Find where the given text appears and provide that cell's center as (X, Y) coordinate. 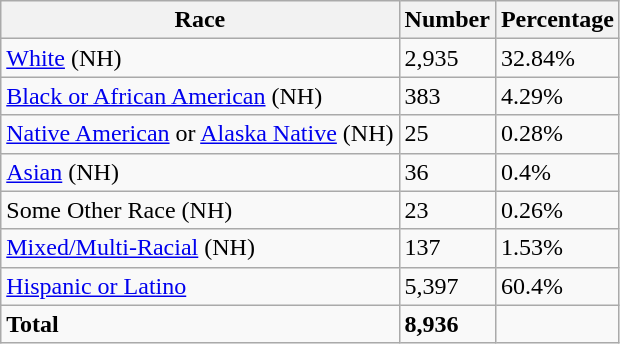
Race (200, 20)
23 (447, 210)
0.4% (557, 172)
Black or African American (NH) (200, 96)
32.84% (557, 58)
Number (447, 20)
Asian (NH) (200, 172)
Mixed/Multi-Racial (NH) (200, 248)
383 (447, 96)
8,936 (447, 324)
1.53% (557, 248)
Percentage (557, 20)
25 (447, 134)
Total (200, 324)
60.4% (557, 286)
137 (447, 248)
5,397 (447, 286)
Native American or Alaska Native (NH) (200, 134)
0.28% (557, 134)
Hispanic or Latino (200, 286)
White (NH) (200, 58)
2,935 (447, 58)
4.29% (557, 96)
36 (447, 172)
Some Other Race (NH) (200, 210)
0.26% (557, 210)
